Search for the cell housing the specified text and yield its [X, Y] center coordinate. 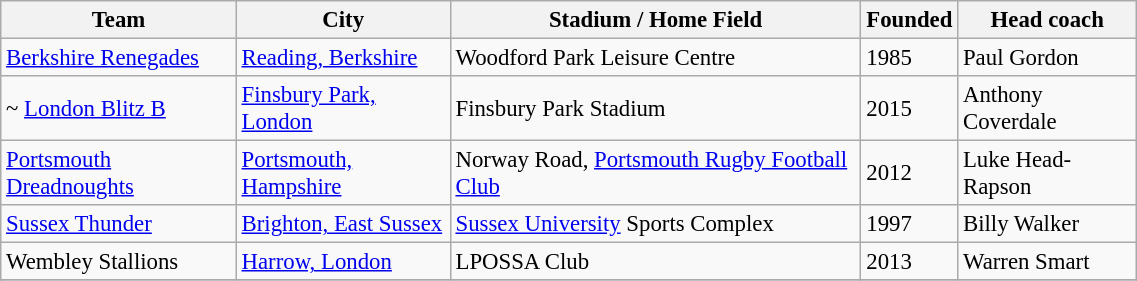
Team [118, 20]
Woodford Park Leisure Centre [656, 58]
Portsmouth, Hampshire [343, 174]
Portsmouth Dreadnoughts [118, 174]
Berkshire Renegades [118, 58]
2012 [910, 174]
Wembley Stallions [118, 262]
Finsbury Park, London [343, 108]
1985 [910, 58]
Norway Road, Portsmouth Rugby Football Club [656, 174]
Billy Walker [1048, 224]
Luke Head-Rapson [1048, 174]
Head coach [1048, 20]
Sussex Thunder [118, 224]
Brighton, East Sussex [343, 224]
Finsbury Park Stadium [656, 108]
Stadium / Home Field [656, 20]
2015 [910, 108]
LPOSSA Club [656, 262]
Founded [910, 20]
Warren Smart [1048, 262]
Anthony Coverdale [1048, 108]
Reading, Berkshire [343, 58]
1997 [910, 224]
Harrow, London [343, 262]
~ London Blitz B [118, 108]
City [343, 20]
2013 [910, 262]
Sussex University Sports Complex [656, 224]
Paul Gordon [1048, 58]
